Search for the cell housing the specified text and yield its [X, Y] center coordinate. 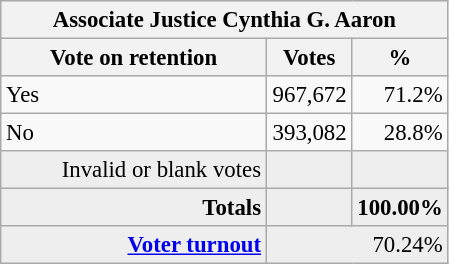
100.00% [400, 208]
393,082 [309, 133]
Votes [309, 58]
28.8% [400, 133]
967,672 [309, 95]
71.2% [400, 95]
Vote on retention [134, 58]
Associate Justice Cynthia G. Aaron [224, 20]
Totals [134, 208]
No [134, 133]
Yes [134, 95]
% [400, 58]
70.24% [357, 245]
Voter turnout [134, 245]
Invalid or blank votes [134, 170]
